Return (X, Y) of the center of cell containing provided text 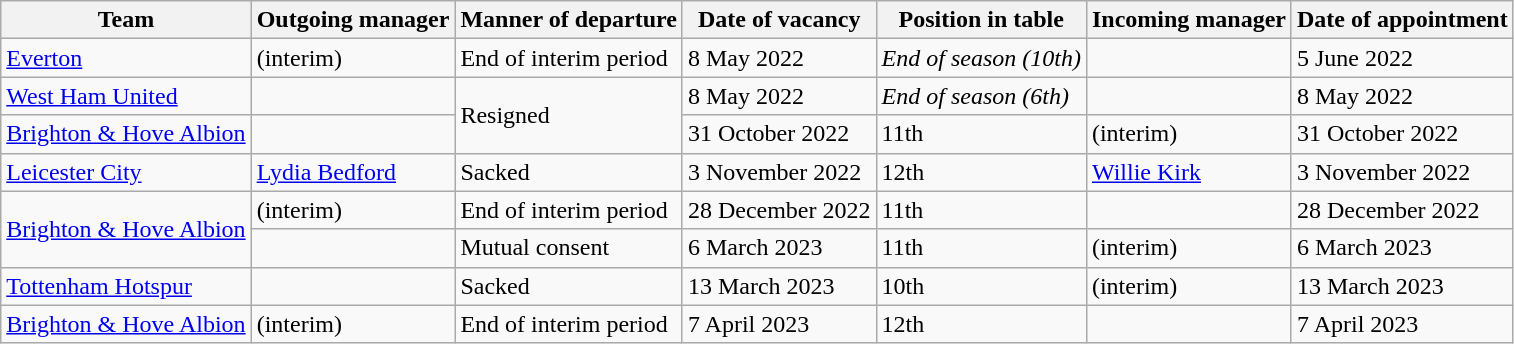
Team (126, 20)
End of season (10th) (981, 58)
Outgoing manager (353, 20)
West Ham United (126, 96)
Tottenham Hotspur (126, 286)
Mutual consent (568, 248)
Manner of departure (568, 20)
Date of vacancy (779, 20)
End of season (6th) (981, 96)
Incoming manager (1188, 20)
5 June 2022 (1402, 58)
Date of appointment (1402, 20)
Willie Kirk (1188, 172)
Leicester City (126, 172)
Resigned (568, 115)
10th (981, 286)
Everton (126, 58)
Lydia Bedford (353, 172)
Position in table (981, 20)
